Return [x, y] of the center of cell containing provided text 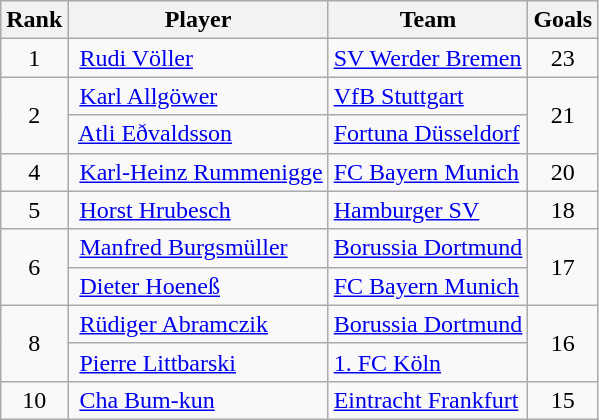
VfB Stuttgart [428, 96]
18 [563, 210]
1. FC Köln [428, 362]
10 [34, 400]
Atli Eðvaldsson [198, 134]
15 [563, 400]
Eintracht Frankfurt [428, 400]
Player [198, 20]
Manfred Burgsmüller [198, 248]
Hamburger SV [428, 210]
Karl-Heinz Rummenigge [198, 172]
Team [428, 20]
Rudi Völler [198, 58]
Rüdiger Abramczik [198, 324]
23 [563, 58]
2 [34, 115]
Cha Bum-kun [198, 400]
4 [34, 172]
Rank [34, 20]
6 [34, 267]
16 [563, 343]
Horst Hrubesch [198, 210]
1 [34, 58]
21 [563, 115]
17 [563, 267]
Karl Allgöwer [198, 96]
20 [563, 172]
5 [34, 210]
Fortuna Düsseldorf [428, 134]
8 [34, 343]
Goals [563, 20]
Dieter Hoeneß [198, 286]
SV Werder Bremen [428, 58]
Pierre Littbarski [198, 362]
